Detect which cell encompasses the target text, then output its (X, Y) center coordinate. 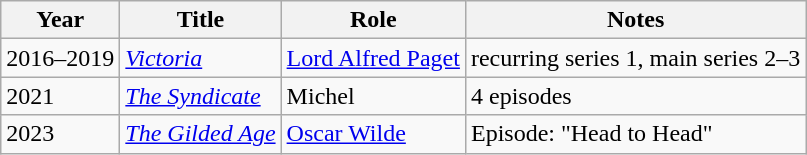
Lord Alfred Paget (373, 58)
The Gilded Age (200, 134)
Year (60, 20)
Michel (373, 96)
Notes (635, 20)
recurring series 1, main series 2–3 (635, 58)
Oscar Wilde (373, 134)
4 episodes (635, 96)
2023 (60, 134)
Episode: "Head to Head" (635, 134)
2021 (60, 96)
Title (200, 20)
The Syndicate (200, 96)
Victoria (200, 58)
2016–2019 (60, 58)
Role (373, 20)
